Pinpoint the cell where the given text exists, returning its [x, y] midpoint coordinate. 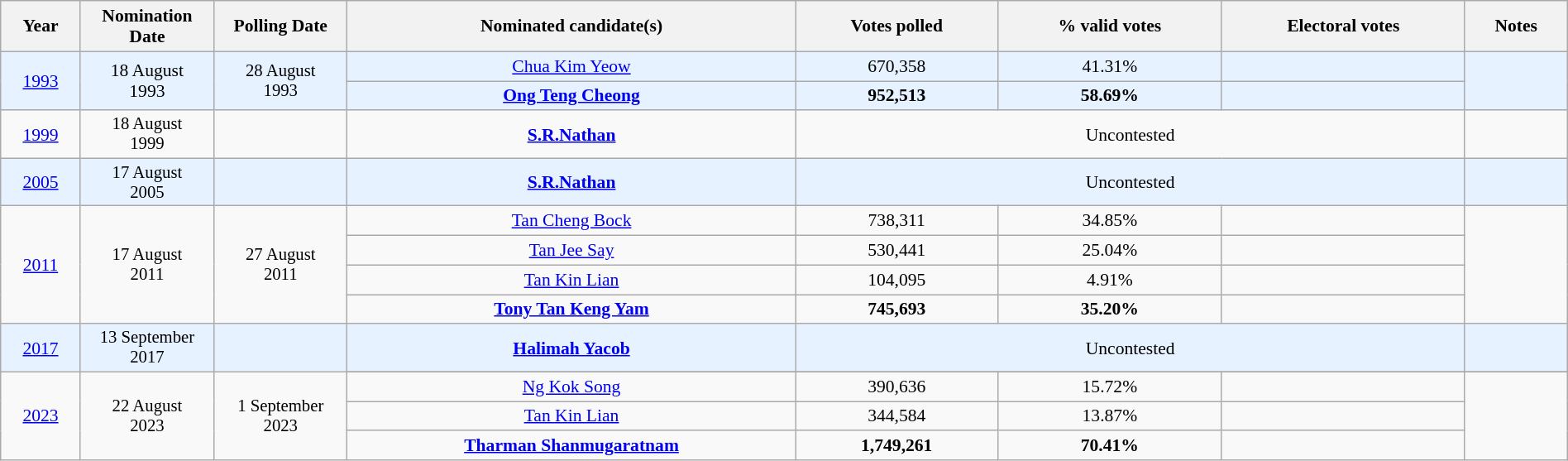
Tharman Shanmugaratnam [571, 446]
28 August1993 [281, 81]
Polling Date [281, 26]
Nominated candidate(s) [571, 26]
1993 [41, 81]
2005 [41, 182]
Electoral votes [1343, 26]
25.04% [1110, 251]
4.91% [1110, 280]
Notes [1516, 26]
670,358 [896, 66]
738,311 [896, 221]
13.87% [1110, 416]
530,441 [896, 251]
34.85% [1110, 221]
17 August2005 [147, 182]
952,513 [896, 96]
% valid votes [1110, 26]
1 September2023 [281, 415]
Chua Kim Yeow [571, 66]
Ng Kok Song [571, 387]
Votes polled [896, 26]
18 August1993 [147, 81]
13 September2017 [147, 348]
2017 [41, 348]
Nomination Date [147, 26]
22 August2023 [147, 415]
344,584 [896, 416]
Ong Teng Cheong [571, 96]
58.69% [1110, 96]
1,749,261 [896, 446]
18 August1999 [147, 135]
745,693 [896, 310]
2023 [41, 415]
390,636 [896, 387]
17 August2011 [147, 265]
104,095 [896, 280]
2011 [41, 265]
1999 [41, 135]
Year [41, 26]
70.41% [1110, 446]
Tony Tan Keng Yam [571, 310]
41.31% [1110, 66]
Tan Jee Say [571, 251]
27 August2011 [281, 265]
Tan Cheng Bock [571, 221]
15.72% [1110, 387]
Halimah Yacob [571, 348]
35.20% [1110, 310]
